Return [x, y] of the center of cell containing provided text 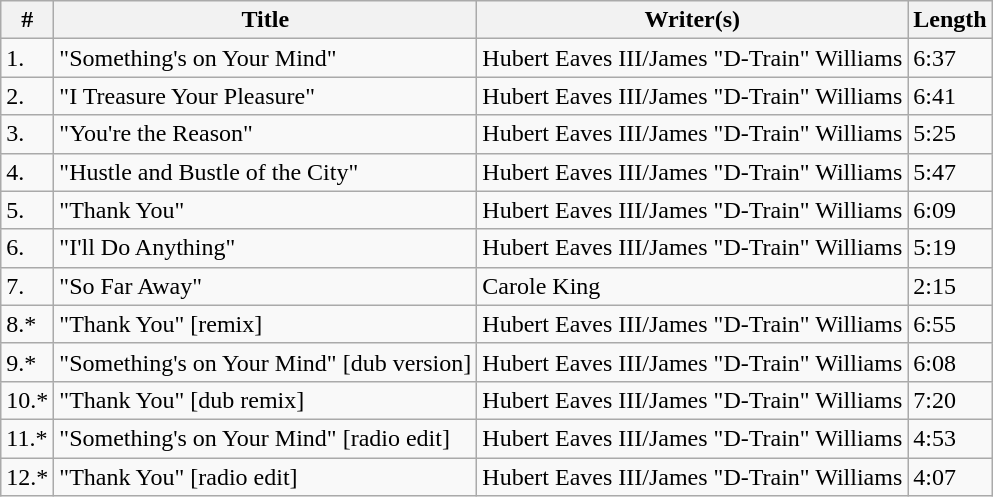
10.* [28, 400]
9.* [28, 362]
5. [28, 210]
3. [28, 134]
# [28, 20]
"So Far Away" [266, 286]
"I'll Do Anything" [266, 248]
"Something's on Your Mind" [266, 58]
"Hustle and Bustle of the City" [266, 172]
"I Treasure Your Pleasure" [266, 96]
"Thank You" [radio edit] [266, 477]
7:20 [950, 400]
4:53 [950, 438]
"Thank You" [remix] [266, 324]
6:55 [950, 324]
Writer(s) [692, 20]
6:37 [950, 58]
"Something's on Your Mind" [dub version] [266, 362]
2:15 [950, 286]
"Something's on Your Mind" [radio edit] [266, 438]
Carole King [692, 286]
11.* [28, 438]
8.* [28, 324]
5:25 [950, 134]
"Thank You" [dub remix] [266, 400]
2. [28, 96]
Length [950, 20]
"You're the Reason" [266, 134]
Title [266, 20]
5:19 [950, 248]
6. [28, 248]
4. [28, 172]
5:47 [950, 172]
6:09 [950, 210]
"Thank You" [266, 210]
6:41 [950, 96]
1. [28, 58]
7. [28, 286]
12.* [28, 477]
4:07 [950, 477]
6:08 [950, 362]
